Scan for the cell matching the given text and deliver its (X, Y) coordinate at center. 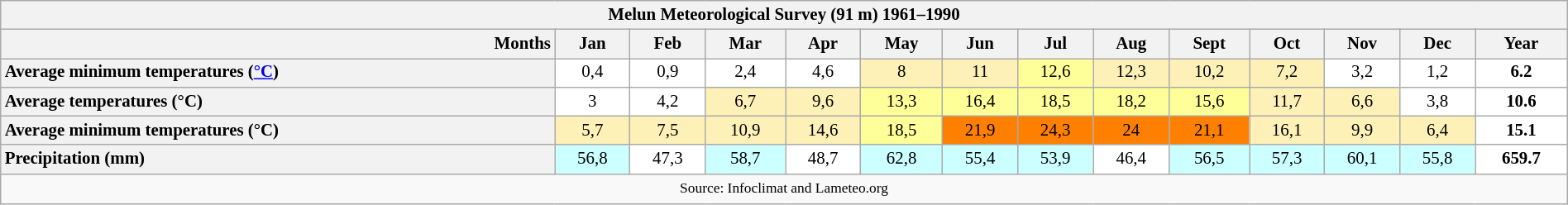
5,7 (592, 131)
55,8 (1437, 159)
Jan (592, 45)
10,2 (1209, 73)
8 (901, 73)
4,2 (668, 101)
16,1 (1287, 131)
13,3 (901, 101)
659.7 (1522, 159)
Aug (1131, 45)
Feb (668, 45)
0,9 (668, 73)
48,7 (824, 159)
56,8 (592, 159)
56,5 (1209, 159)
55,4 (981, 159)
3,2 (1363, 73)
Jun (981, 45)
6,7 (746, 101)
Nov (1363, 45)
Source: Infoclimat and Lameteo.org (784, 188)
Sept (1209, 45)
3,8 (1437, 101)
58,7 (746, 159)
10.6 (1522, 101)
12,3 (1131, 73)
1,2 (1437, 73)
Average temperatures (°C) (278, 101)
Apr (824, 45)
53,9 (1055, 159)
9,6 (824, 101)
15,6 (1209, 101)
57,3 (1287, 159)
Jul (1055, 45)
16,4 (981, 101)
9,9 (1363, 131)
Year (1522, 45)
21,9 (981, 131)
Months (278, 45)
47,3 (668, 159)
60,1 (1363, 159)
62,8 (901, 159)
46,4 (1131, 159)
2,4 (746, 73)
24 (1131, 131)
15.1 (1522, 131)
0,4 (592, 73)
6,6 (1363, 101)
Mar (746, 45)
May (901, 45)
7,5 (668, 131)
6.2 (1522, 73)
10,9 (746, 131)
3 (592, 101)
11 (981, 73)
Oct (1287, 45)
18,2 (1131, 101)
4,6 (824, 73)
6,4 (1437, 131)
24,3 (1055, 131)
7,2 (1287, 73)
Precipitation (mm) (278, 159)
Melun Meteorological Survey (91 m) 1961–1990 (784, 15)
12,6 (1055, 73)
14,6 (824, 131)
Dec (1437, 45)
21,1 (1209, 131)
11,7 (1287, 101)
